Provide the (x, y) coordinate of the cell's center where the given text is located.  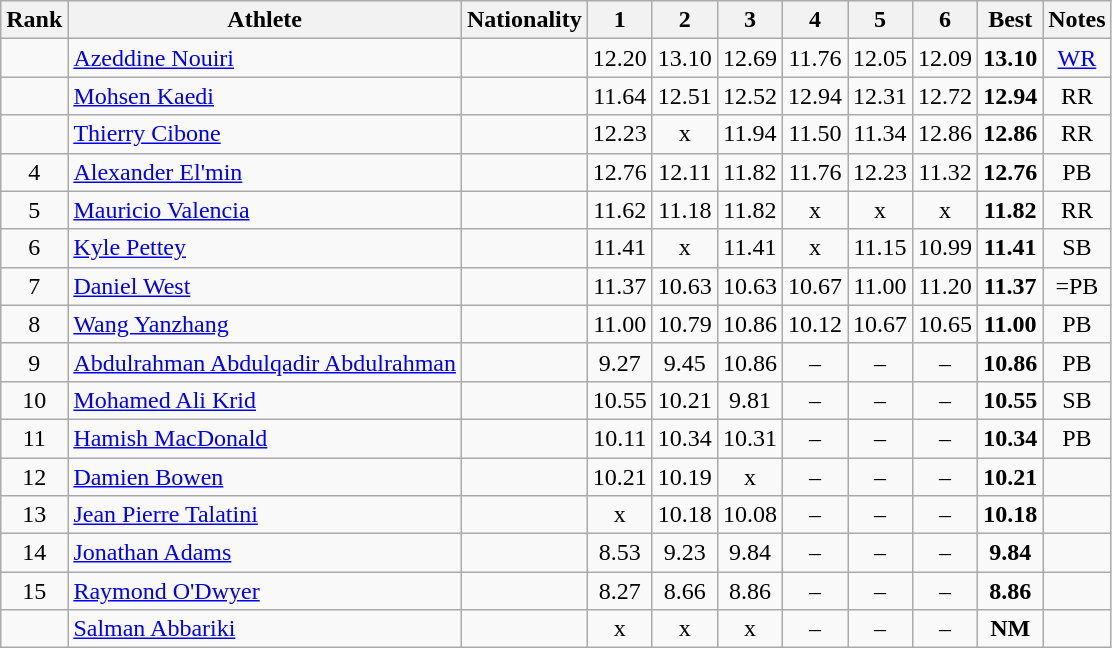
10.08 (750, 515)
9.23 (684, 553)
NM (1010, 629)
Azeddine Nouiri (265, 58)
9.27 (620, 362)
9.81 (750, 400)
12.69 (750, 58)
14 (34, 553)
Salman Abbariki (265, 629)
12.51 (684, 96)
2 (684, 20)
10.99 (946, 248)
8.27 (620, 591)
11.18 (684, 210)
12.09 (946, 58)
11.62 (620, 210)
Notes (1077, 20)
Wang Yanzhang (265, 324)
8.66 (684, 591)
10.31 (750, 438)
Daniel West (265, 286)
Mauricio Valencia (265, 210)
11.50 (814, 134)
Raymond O'Dwyer (265, 591)
10.19 (684, 477)
10 (34, 400)
10.79 (684, 324)
12.72 (946, 96)
11.34 (880, 134)
Abdulrahman Abdulqadir Abdulrahman (265, 362)
11.20 (946, 286)
Mohsen Kaedi (265, 96)
WR (1077, 58)
11 (34, 438)
Kyle Pettey (265, 248)
10.65 (946, 324)
12.31 (880, 96)
10.12 (814, 324)
11.94 (750, 134)
Athlete (265, 20)
8.53 (620, 553)
12.05 (880, 58)
13 (34, 515)
12 (34, 477)
11.32 (946, 172)
1 (620, 20)
12.11 (684, 172)
8 (34, 324)
Damien Bowen (265, 477)
7 (34, 286)
12.20 (620, 58)
9 (34, 362)
Best (1010, 20)
Jonathan Adams (265, 553)
10.11 (620, 438)
11.15 (880, 248)
3 (750, 20)
=PB (1077, 286)
9.45 (684, 362)
Thierry Cibone (265, 134)
Alexander El'min (265, 172)
Rank (34, 20)
Mohamed Ali Krid (265, 400)
Jean Pierre Talatini (265, 515)
Hamish MacDonald (265, 438)
Nationality (525, 20)
15 (34, 591)
12.52 (750, 96)
11.64 (620, 96)
